Determine the (X, Y) coordinate at the center of the cell enclosing the given text.  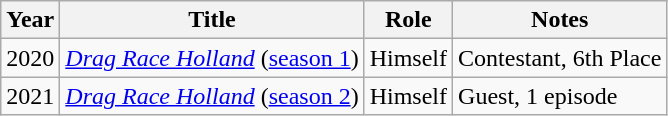
Title (212, 20)
2021 (30, 96)
Year (30, 20)
Drag Race Holland (season 1) (212, 58)
Contestant, 6th Place (560, 58)
Drag Race Holland (season 2) (212, 96)
Notes (560, 20)
2020 (30, 58)
Role (408, 20)
Guest, 1 episode (560, 96)
